Detect which cell encompasses the target text, then output its (X, Y) center coordinate. 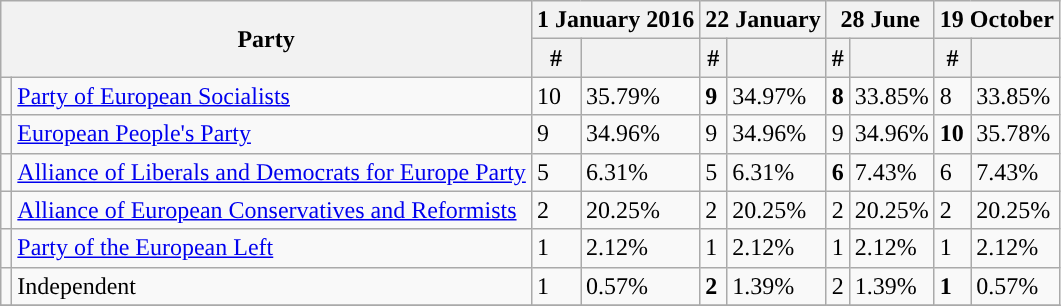
Party of the European Left (272, 248)
19 October (996, 20)
1 January 2016 (615, 20)
Party of European Socialists (272, 96)
Party (266, 39)
European People's Party (272, 134)
35.79% (640, 96)
28 June (880, 20)
35.78% (1016, 134)
Independent (272, 286)
Alliance of Liberals and Democrats for Europe Party (272, 172)
34.97% (776, 96)
Alliance of European Conservatives and Reformists (272, 210)
22 January (763, 20)
